Scan for the cell matching the given text and deliver its [X, Y] coordinate at center. 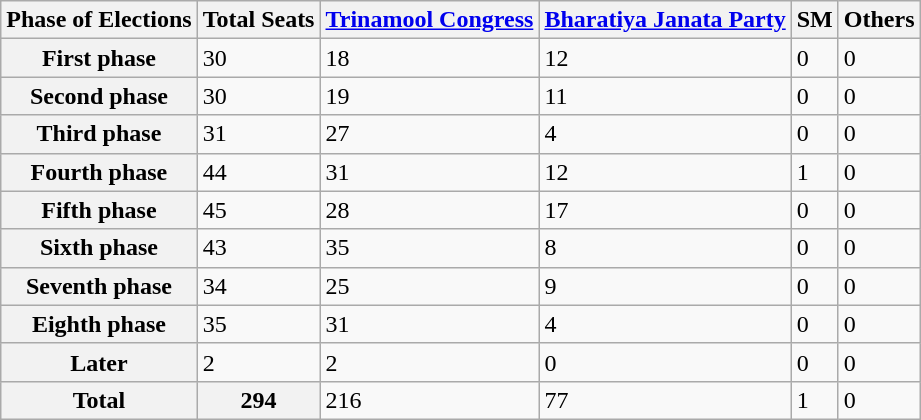
Trinamool Congress [430, 20]
Total Seats [258, 20]
27 [430, 134]
Phase of Elections [99, 20]
Second phase [99, 96]
Others [879, 20]
Later [99, 362]
19 [430, 96]
Third phase [99, 134]
294 [258, 400]
11 [665, 96]
34 [258, 286]
Bharatiya Janata Party [665, 20]
44 [258, 172]
Fifth phase [99, 210]
9 [665, 286]
Seventh phase [99, 286]
45 [258, 210]
43 [258, 248]
18 [430, 58]
Sixth phase [99, 248]
First phase [99, 58]
216 [430, 400]
SM [814, 20]
Total [99, 400]
Fourth phase [99, 172]
Eighth phase [99, 324]
28 [430, 210]
8 [665, 248]
25 [430, 286]
77 [665, 400]
17 [665, 210]
